Output the (x, y) coordinate of the center of the cell containing the given text.  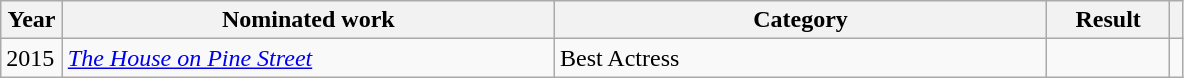
Year (32, 20)
Result (1108, 20)
2015 (32, 58)
The House on Pine Street (308, 58)
Category (800, 20)
Best Actress (800, 58)
Nominated work (308, 20)
